Return the (x, y) coordinate for the center point of the cell that contains the specified text.  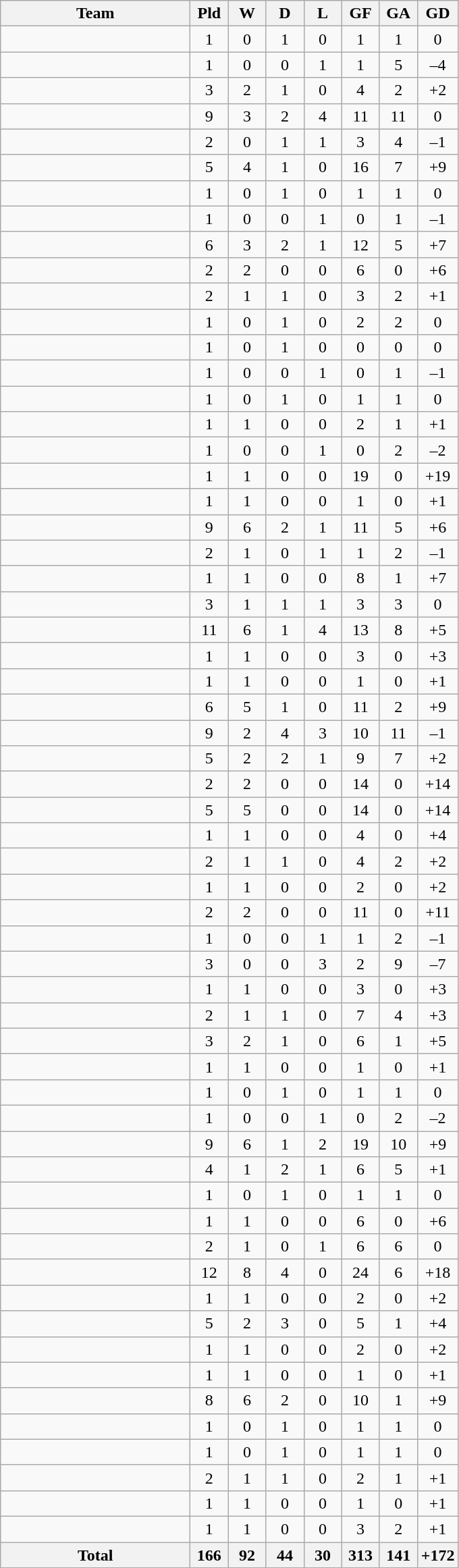
Pld (209, 13)
16 (360, 167)
92 (247, 1555)
L (323, 13)
141 (398, 1555)
GF (360, 13)
+11 (437, 913)
44 (285, 1555)
D (285, 13)
24 (360, 1272)
+172 (437, 1555)
Team (96, 13)
13 (360, 630)
GD (437, 13)
30 (323, 1555)
–4 (437, 65)
313 (360, 1555)
166 (209, 1555)
–7 (437, 964)
Total (96, 1555)
GA (398, 13)
+18 (437, 1272)
W (247, 13)
+19 (437, 476)
